Search for the cell housing the specified text and yield its [X, Y] center coordinate. 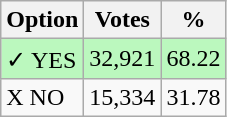
Votes [122, 20]
32,921 [122, 59]
31.78 [194, 97]
15,334 [122, 97]
X NO [42, 97]
✓ YES [42, 59]
Option [42, 20]
68.22 [194, 59]
% [194, 20]
